Return [x, y] of the center of cell containing provided text 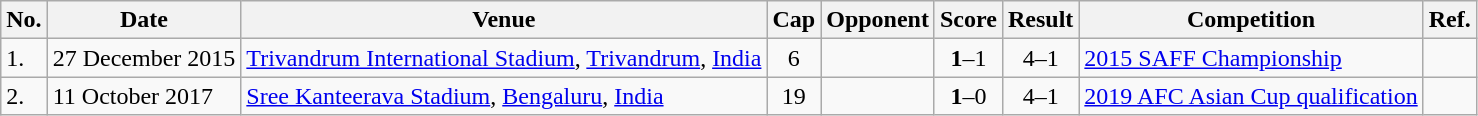
Sree Kanteerava Stadium, Bengaluru, India [504, 96]
2015 SAFF Championship [1251, 58]
11 October 2017 [144, 96]
2. [24, 96]
1–0 [968, 96]
Trivandrum International Stadium, Trivandrum, India [504, 58]
Venue [504, 20]
Ref. [1450, 20]
1–1 [968, 58]
27 December 2015 [144, 58]
Competition [1251, 20]
Cap [794, 20]
19 [794, 96]
No. [24, 20]
2019 AFC Asian Cup qualification [1251, 96]
Opponent [878, 20]
Result [1040, 20]
Date [144, 20]
1. [24, 58]
6 [794, 58]
Score [968, 20]
